Find where the given text appears and provide that cell's center as [x, y] coordinate. 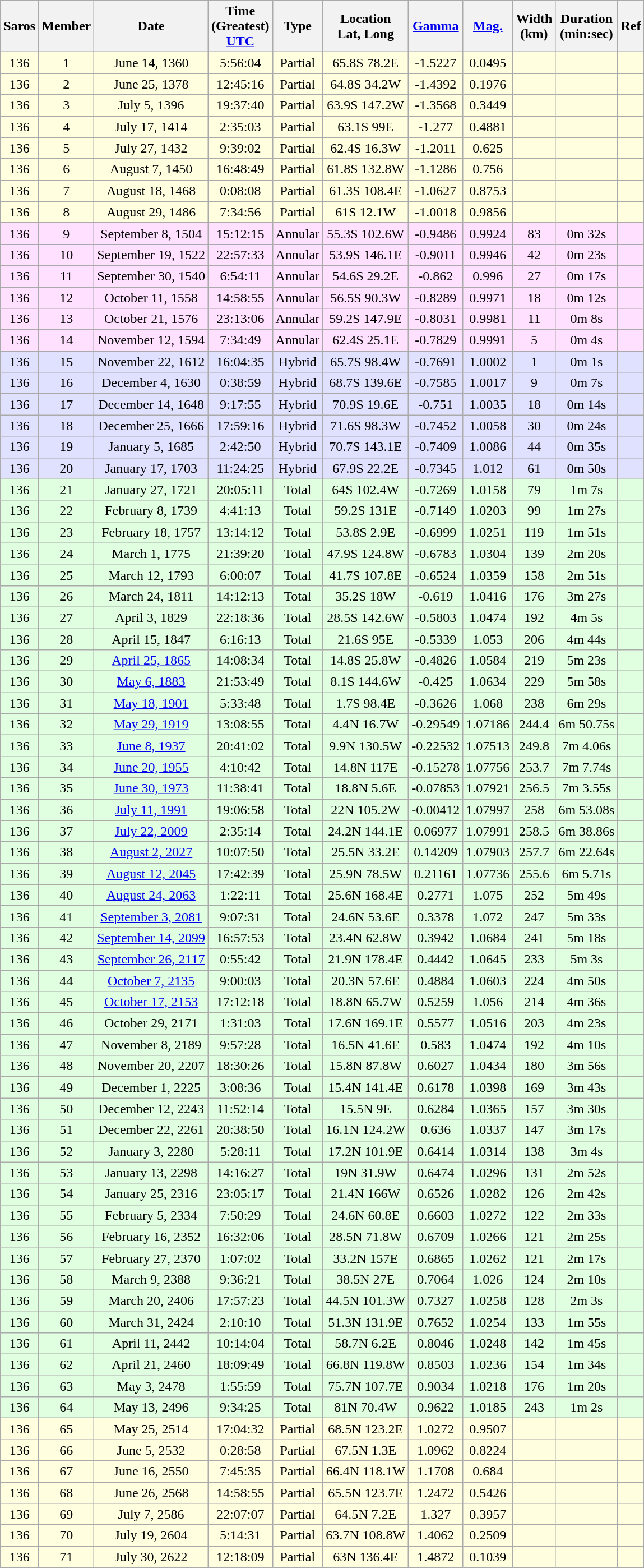
5m 33s [586, 916]
0.8046 [436, 1344]
253.7 [534, 767]
57 [66, 1258]
July 30, 2622 [151, 1557]
56 [66, 1237]
62.4S 25.1E [365, 340]
0.625 [488, 148]
37 [66, 831]
81N 70.4W [365, 1408]
5:28:11 [240, 1151]
49 [66, 1087]
21:53:49 [240, 682]
3m 43s [586, 1087]
0.6178 [436, 1087]
May 18, 1901 [151, 703]
December 25, 1666 [151, 426]
1.0337 [488, 1130]
April 25, 1865 [151, 661]
19:06:58 [240, 810]
0.6414 [436, 1151]
April 15, 1847 [151, 639]
17:12:18 [240, 1002]
14:08:34 [240, 661]
23:05:17 [240, 1194]
14.8S 25.8W [365, 661]
-1.2011 [436, 148]
64 [66, 1408]
August 7, 1450 [151, 169]
15.4N 141.4E [365, 1087]
0m 12s [586, 298]
63.1S 99E [365, 127]
June 5, 2532 [151, 1450]
0m 14s [586, 404]
28.5S 142.6W [365, 617]
21:39:20 [240, 554]
18.8N 5.6E [365, 788]
-1.1286 [436, 169]
0.996 [488, 276]
3m 27s [586, 596]
1.0634 [488, 682]
14.8N 117E [365, 767]
0m 17s [586, 276]
-1.0018 [436, 212]
April 3, 1829 [151, 617]
April 21, 2460 [151, 1365]
124 [534, 1279]
-0.22532 [436, 746]
46 [66, 1023]
20:05:11 [240, 490]
2:35:14 [240, 831]
July 27, 1432 [151, 148]
0.4881 [488, 127]
1.0645 [488, 959]
53.8S 2.9E [365, 532]
1.072 [488, 916]
3m 17s [586, 1130]
8 [66, 212]
June 30, 1973 [151, 788]
5:56:04 [240, 63]
70.7S 143.1E [365, 447]
54.6S 29.2E [365, 276]
0.9034 [436, 1386]
0:38:59 [240, 383]
5m 23s [586, 661]
1.0516 [488, 1023]
249.8 [534, 746]
January 17, 1703 [151, 468]
1.07186 [488, 725]
5:14:31 [240, 1535]
1.0262 [488, 1258]
20:41:02 [240, 746]
0.5577 [436, 1023]
55 [66, 1215]
52 [66, 1151]
169 [534, 1087]
0.1976 [488, 84]
64.8S 34.2W [365, 84]
24 [66, 554]
January 5, 1685 [151, 447]
7m 4.06s [586, 746]
59 [66, 1300]
0.5426 [488, 1493]
December 14, 1648 [151, 404]
22N 105.2W [365, 810]
0.9991 [488, 340]
44.5N 101.3W [365, 1300]
51 [66, 1130]
6:16:13 [240, 639]
-1.4392 [436, 84]
63.9S 147.2W [365, 105]
0.8224 [488, 1450]
7m 3.55s [586, 788]
0:28:58 [240, 1450]
3:08:36 [240, 1087]
13:14:12 [240, 532]
36 [66, 810]
1m 45s [586, 1344]
60 [66, 1322]
September 30, 1540 [151, 276]
1.056 [488, 1002]
June 20, 1955 [151, 767]
Mag. [488, 26]
-0.5803 [436, 617]
40 [66, 895]
0.6865 [436, 1258]
12:45:16 [240, 84]
4m 10s [586, 1045]
63.7N 108.8W [365, 1535]
2:35:03 [240, 127]
18.8N 65.7W [365, 1002]
June 16, 2550 [151, 1472]
0.9946 [488, 255]
1.2472 [436, 1493]
16:32:06 [240, 1237]
-0.7409 [436, 447]
13:08:55 [240, 725]
23 [66, 532]
20:38:50 [240, 1130]
6m 50.75s [586, 725]
March 20, 2406 [151, 1300]
18:30:26 [240, 1066]
158 [534, 575]
9:07:31 [240, 916]
154 [534, 1365]
-0.619 [436, 596]
54 [66, 1194]
July 5, 1396 [151, 105]
September 8, 1504 [151, 233]
1.0158 [488, 490]
December 22, 2261 [151, 1130]
1m 34s [586, 1365]
April 11, 2442 [151, 1344]
0:55:42 [240, 959]
0.4884 [436, 981]
1.07756 [488, 767]
0.21161 [436, 874]
-0.4826 [436, 661]
4m 50s [586, 981]
June 8, 1937 [151, 746]
67.9S 22.2E [365, 468]
24.2N 144.1E [365, 831]
0.8753 [488, 191]
28.5N 71.8W [365, 1237]
17 [66, 404]
0.9924 [488, 233]
58 [66, 1279]
4.4N 16.7W [365, 725]
February 5, 2334 [151, 1215]
May 6, 1883 [151, 682]
-0.9011 [436, 255]
-0.5339 [436, 639]
August 29, 1486 [151, 212]
Time(Greatest)UTC [240, 26]
1.0365 [488, 1109]
May 13, 2496 [151, 1408]
99 [534, 511]
June 26, 2568 [151, 1493]
21.6S 95E [365, 639]
16:04:35 [240, 362]
1.07513 [488, 746]
-1.5227 [436, 63]
6m 22.64s [586, 852]
9:57:28 [240, 1045]
September 3, 2081 [151, 916]
February 18, 1757 [151, 532]
0.756 [488, 169]
0.9856 [488, 212]
1.053 [488, 639]
0.0495 [488, 63]
1.0266 [488, 1237]
23.4N 62.8W [365, 938]
53.9S 146.1E [365, 255]
-0.8031 [436, 319]
11:52:14 [240, 1109]
March 9, 2388 [151, 1279]
-0.862 [436, 276]
-0.6524 [436, 575]
16:57:53 [240, 938]
0.3449 [488, 105]
May 29, 1919 [151, 725]
68.5N 123.2E [365, 1429]
August 12, 2045 [151, 874]
43 [66, 959]
2m 3s [586, 1300]
66 [66, 1450]
122 [534, 1215]
238 [534, 703]
21.4N 166W [365, 1194]
0.3378 [436, 916]
1.0185 [488, 1408]
1m 2s [586, 1408]
0.6709 [436, 1237]
22:57:33 [240, 255]
19N 31.9W [365, 1173]
0.6474 [436, 1173]
7 [66, 191]
-0.6999 [436, 532]
10:07:50 [240, 852]
119 [534, 532]
147 [534, 1130]
258.5 [534, 831]
0.7064 [436, 1279]
53 [66, 1173]
1.1708 [436, 1472]
0.583 [436, 1045]
17.6N 169.1E [365, 1023]
17.2N 101.9E [365, 1151]
August 2, 2027 [151, 852]
0.9981 [488, 319]
47 [66, 1045]
32 [66, 725]
Width(km) [534, 26]
31 [66, 703]
133 [534, 1322]
Type [298, 26]
16.1N 124.2W [365, 1130]
255.6 [534, 874]
December 12, 2243 [151, 1109]
14:16:27 [240, 1173]
0m 23s [586, 255]
61.8S 132.8W [365, 169]
65.5N 123.7E [365, 1493]
62 [66, 1365]
2m 17s [586, 1258]
2m 20s [586, 554]
-1.3568 [436, 105]
1.012 [488, 468]
1.0684 [488, 938]
1m 55s [586, 1322]
71 [66, 1557]
15.5N 9E [365, 1109]
83 [534, 233]
0m 35s [586, 447]
39 [66, 874]
Date [151, 26]
21 [66, 490]
203 [534, 1023]
1.0058 [488, 426]
214 [534, 1002]
0.636 [436, 1130]
6m 53.08s [586, 810]
-0.6783 [436, 554]
February 8, 1739 [151, 511]
Member [66, 26]
6m 38.86s [586, 831]
November 12, 1594 [151, 340]
1m 51s [586, 532]
14:12:13 [240, 596]
142 [534, 1344]
1.07921 [488, 788]
138 [534, 1151]
38 [66, 852]
January 25, 2316 [151, 1194]
128 [534, 1300]
35 [66, 788]
-0.7149 [436, 511]
1.0416 [488, 596]
July 22, 2009 [151, 831]
March 31, 2424 [151, 1322]
241 [534, 938]
6m 5.71s [586, 874]
233 [534, 959]
1.07736 [488, 874]
0.4442 [436, 959]
70.9S 19.6E [365, 404]
1.068 [488, 703]
1m 27s [586, 511]
12 [66, 298]
247 [534, 916]
66.8N 119.8W [365, 1365]
59.2S 131E [365, 511]
41 [66, 916]
-0.8289 [436, 298]
October 17, 2153 [151, 1002]
0.7652 [436, 1322]
69 [66, 1514]
50 [66, 1109]
January 13, 2298 [151, 1173]
0.5259 [436, 1002]
-1.0627 [436, 191]
2m 25s [586, 1237]
February 16, 2352 [151, 1237]
6m 29s [586, 703]
May 25, 2514 [151, 1429]
0.684 [488, 1472]
1:55:59 [240, 1386]
23:13:06 [240, 319]
0.6027 [436, 1066]
61.3S 108.4E [365, 191]
May 3, 2478 [151, 1386]
47.9S 124.8W [365, 554]
October 29, 2171 [151, 1023]
1.0304 [488, 554]
January 3, 2280 [151, 1151]
12:18:09 [240, 1557]
70 [66, 1535]
5:33:48 [240, 703]
45 [66, 1002]
126 [534, 1194]
258 [534, 810]
5m 18s [586, 938]
2 [66, 84]
20 [66, 468]
67 [66, 1472]
-0.9486 [436, 233]
1.0962 [436, 1450]
16:48:49 [240, 169]
December 1, 2225 [151, 1087]
4:10:42 [240, 767]
5m 49s [586, 895]
September 19, 1522 [151, 255]
-0.7269 [436, 490]
219 [534, 661]
1.0248 [488, 1344]
0m 50s [586, 468]
2:42:50 [240, 447]
0.8503 [436, 1365]
22:18:36 [240, 617]
3m 30s [586, 1109]
October 11, 1558 [151, 298]
October 7, 2135 [151, 981]
-0.3626 [436, 703]
1m 7s [586, 490]
1.0314 [488, 1151]
LocationLat, Long [365, 26]
0.9622 [436, 1408]
1.7S 98.4E [365, 703]
68 [66, 1493]
61S 12.1W [365, 212]
1.026 [488, 1279]
4m 5s [586, 617]
1.327 [436, 1514]
-0.15278 [436, 767]
24.6N 53.6E [365, 916]
-0.07853 [436, 788]
9:17:55 [240, 404]
25.9N 78.5W [365, 874]
0.1039 [488, 1557]
244.4 [534, 725]
March 1, 1775 [151, 554]
224 [534, 981]
0m 24s [586, 426]
25 [66, 575]
7:45:35 [240, 1472]
0.3957 [488, 1514]
11:24:25 [240, 468]
19:37:40 [240, 105]
-0.425 [436, 682]
25.5N 33.2E [365, 852]
4m 44s [586, 639]
19 [66, 447]
0m 4s [586, 340]
21.9N 178.4E [365, 959]
July 17, 1414 [151, 127]
June 25, 1378 [151, 84]
65.7S 98.4W [365, 362]
-0.7691 [436, 362]
November 22, 1612 [151, 362]
29 [66, 661]
17:42:39 [240, 874]
-0.00412 [436, 810]
Ref [631, 26]
15:12:15 [240, 233]
22 [66, 511]
1.4062 [436, 1535]
5m 3s [586, 959]
139 [534, 554]
131 [534, 1173]
6:54:11 [240, 276]
67.5N 1.3E [365, 1450]
63N 136.4E [365, 1557]
22:07:07 [240, 1514]
257.7 [534, 852]
13 [66, 319]
March 12, 1793 [151, 575]
34 [66, 767]
79 [534, 490]
26 [66, 596]
0m 7s [586, 383]
0.6603 [436, 1215]
33.2N 157E [365, 1258]
June 14, 1360 [151, 63]
243 [534, 1408]
35.2S 18W [365, 596]
-0.29549 [436, 725]
1.0203 [488, 511]
63 [66, 1386]
10:14:04 [240, 1344]
1.0282 [488, 1194]
0:08:08 [240, 191]
0.6526 [436, 1194]
20.3N 57.6E [365, 981]
16.5N 41.6E [365, 1045]
1.4872 [436, 1557]
64.5N 7.2E [365, 1514]
-1.277 [436, 127]
9:39:02 [240, 148]
1.0296 [488, 1173]
58.7N 6.2E [365, 1344]
3 [66, 105]
10 [66, 255]
9:36:21 [240, 1279]
March 24, 1811 [151, 596]
66.4N 118.1W [365, 1472]
9.9N 130.5W [365, 746]
25.6N 168.4E [365, 895]
1.0603 [488, 981]
17:57:23 [240, 1300]
October 21, 1576 [151, 319]
71.6S 98.3W [365, 426]
252 [534, 895]
56.5S 90.3W [365, 298]
November 8, 2189 [151, 1045]
6:00:07 [240, 575]
1.0002 [488, 362]
206 [534, 639]
11:38:41 [240, 788]
-0.7345 [436, 468]
1.0017 [488, 383]
July 19, 2604 [151, 1535]
1.0258 [488, 1300]
November 20, 2207 [151, 1066]
16 [66, 383]
17:04:32 [240, 1429]
0.06977 [436, 831]
7m 7.74s [586, 767]
1.0251 [488, 532]
September 14, 2099 [151, 938]
Gamma [436, 26]
51.3N 131.9E [365, 1322]
2m 52s [586, 1173]
6 [66, 169]
7:34:56 [240, 212]
0m 8s [586, 319]
256.5 [534, 788]
1:07:02 [240, 1258]
65 [66, 1429]
2m 10s [586, 1279]
3m 4s [586, 1151]
1.07997 [488, 810]
68.7S 139.6E [365, 383]
55.3S 102.6W [365, 233]
15.8N 87.8W [365, 1066]
1.0254 [488, 1322]
0.3942 [436, 938]
15 [66, 362]
1.0584 [488, 661]
1m 20s [586, 1386]
9:00:03 [240, 981]
0.7327 [436, 1300]
4 [66, 127]
59.2S 147.9E [365, 319]
0.2509 [488, 1535]
180 [534, 1066]
38.5N 27E [365, 1279]
3m 56s [586, 1066]
14 [66, 340]
Saros [20, 26]
-0.7452 [436, 426]
157 [534, 1109]
1.0434 [488, 1066]
17:59:16 [240, 426]
48 [66, 1066]
2m 42s [586, 1194]
4:41:13 [240, 511]
1.0086 [488, 447]
Duration(min:sec) [586, 26]
28 [66, 639]
September 26, 2117 [151, 959]
75.7N 107.7E [365, 1386]
February 27, 2370 [151, 1258]
33 [66, 746]
1.07903 [488, 852]
0m 1s [586, 362]
0.14209 [436, 852]
229 [534, 682]
41.7S 107.8E [365, 575]
64S 102.4W [365, 490]
7:34:49 [240, 340]
-0.7585 [436, 383]
July 11, 1991 [151, 810]
0.6284 [436, 1109]
65.8S 78.2E [365, 63]
2m 33s [586, 1215]
1.0218 [488, 1386]
1:22:11 [240, 895]
July 7, 2586 [151, 1514]
December 4, 1630 [151, 383]
8.1S 144.6W [365, 682]
5m 58s [586, 682]
0.2771 [436, 895]
1.07991 [488, 831]
January 27, 1721 [151, 490]
18:09:49 [240, 1365]
2:10:10 [240, 1322]
-0.751 [436, 404]
4m 23s [586, 1023]
7:50:29 [240, 1215]
2m 51s [586, 575]
1.0359 [488, 575]
0m 32s [586, 233]
August 18, 1468 [151, 191]
August 24, 2063 [151, 895]
0.9507 [488, 1429]
24.6N 60.8E [365, 1215]
1.0236 [488, 1365]
1.0035 [488, 404]
-0.7829 [436, 340]
0.9971 [488, 298]
1.0398 [488, 1087]
1.075 [488, 895]
62.4S 16.3W [365, 148]
4m 36s [586, 1002]
9:34:25 [240, 1408]
1:31:03 [240, 1023]
